Find where the given text appears and provide that cell's center as (X, Y) coordinate. 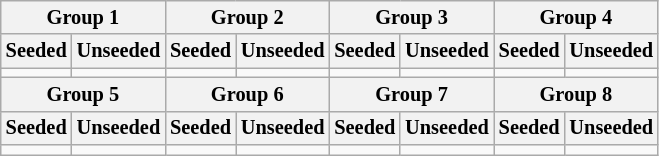
Group 7 (411, 94)
Group 6 (247, 94)
Group 3 (411, 17)
Group 5 (83, 94)
Group 2 (247, 17)
Group 4 (576, 17)
Group 8 (576, 94)
Group 1 (83, 17)
